Determine the (X, Y) coordinate at the center of the cell enclosing the given text.  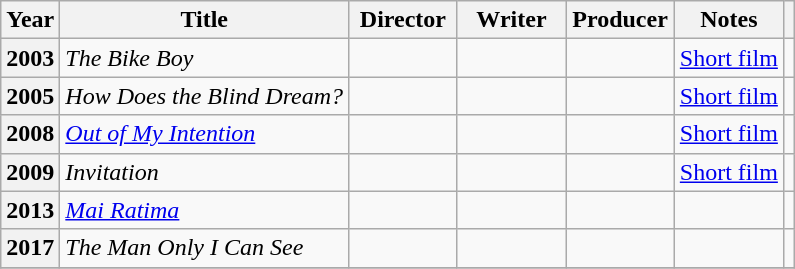
Title (204, 20)
Invitation (204, 172)
2013 (30, 210)
How Does the Blind Dream? (204, 96)
Producer (620, 20)
The Bike Boy (204, 58)
Notes (728, 20)
2003 (30, 58)
Out of My Intention (204, 134)
Year (30, 20)
The Man Only I Can See (204, 248)
2005 (30, 96)
Mai Ratima (204, 210)
Writer (512, 20)
2017 (30, 248)
2009 (30, 172)
Director (404, 20)
2008 (30, 134)
